Find where the given text appears and provide that cell's center as [x, y] coordinate. 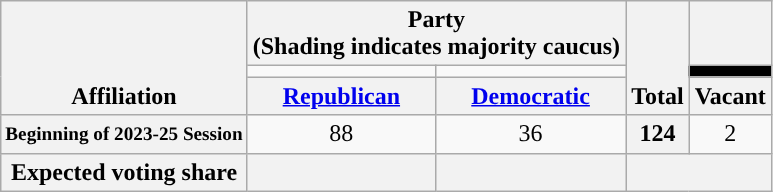
Beginning of 2023-25 Session [124, 134]
Total [658, 58]
36 [531, 134]
88 [341, 134]
Party (Shading indicates majority caucus) [436, 34]
124 [658, 134]
2 [730, 134]
Vacant [730, 96]
Expected voting share [124, 172]
Democratic [531, 96]
Affiliation [124, 58]
Republican [341, 96]
